Return [x, y] of the center of cell containing provided text 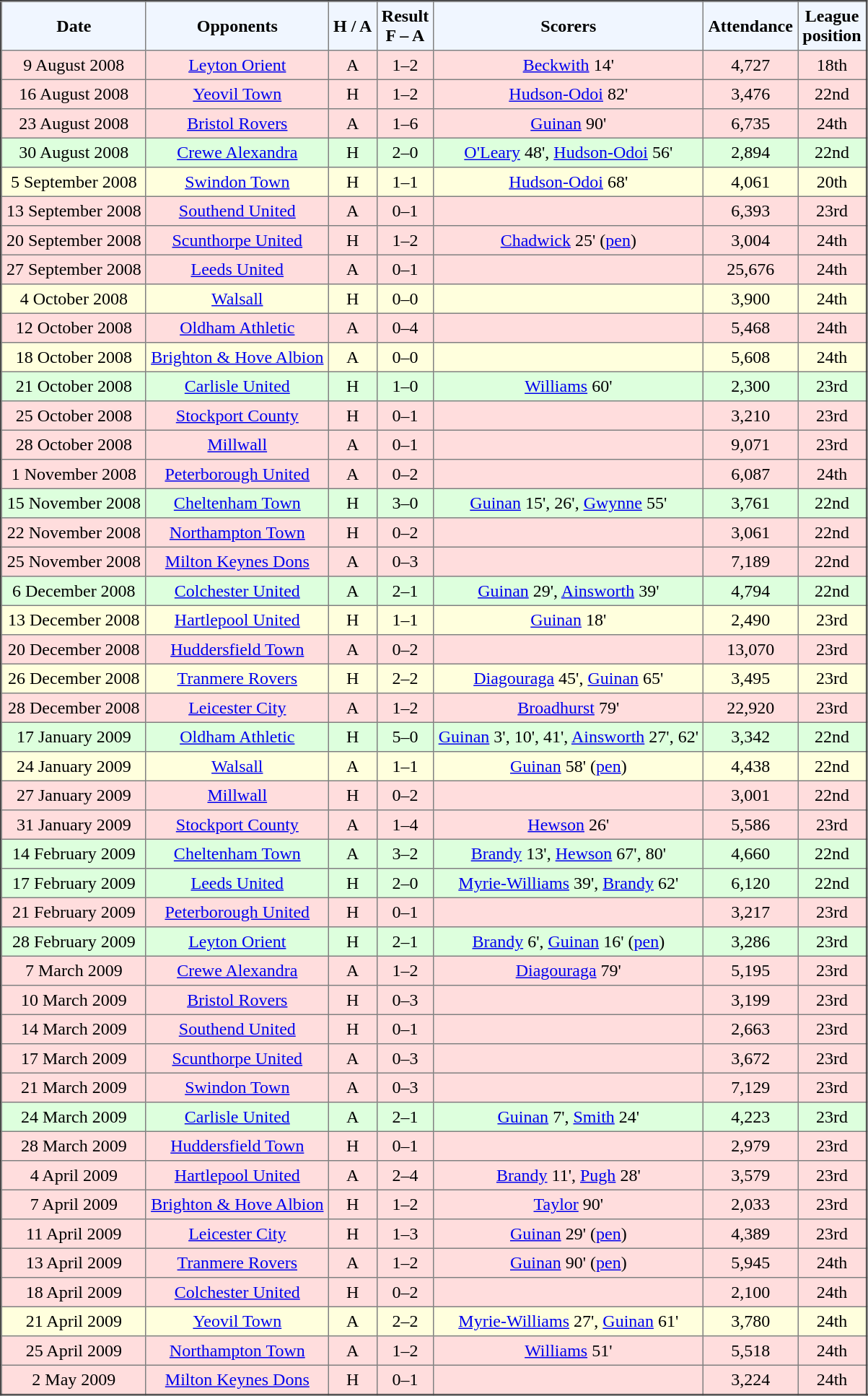
Leagueposition [833, 26]
6,120 [750, 883]
25,676 [750, 269]
7 April 2009 [74, 1204]
3–2 [405, 853]
4,438 [750, 766]
2,300 [750, 386]
3,217 [750, 912]
4,660 [750, 853]
9 August 2008 [74, 65]
Guinan 18' [569, 620]
13,070 [750, 649]
2–4 [405, 1175]
3,001 [750, 795]
13 September 2008 [74, 211]
1–3 [405, 1234]
3,004 [750, 240]
ResultF – A [405, 26]
1 November 2008 [74, 474]
17 January 2009 [74, 737]
5,608 [750, 357]
24 March 2009 [74, 1117]
3,210 [750, 416]
26 December 2008 [74, 678]
10 March 2009 [74, 1000]
2,100 [750, 1292]
11 April 2009 [74, 1234]
Chadwick 25' (pen) [569, 240]
3,579 [750, 1175]
6,087 [750, 474]
4,061 [750, 182]
Diagouraga 79' [569, 970]
Beckwith 14' [569, 65]
5,468 [750, 328]
3,476 [750, 94]
3–0 [405, 503]
3,342 [750, 737]
4,727 [750, 65]
Williams 51' [569, 1351]
18 October 2008 [74, 357]
21 February 2009 [74, 912]
2,894 [750, 152]
2 May 2009 [74, 1379]
30 August 2008 [74, 152]
27 January 2009 [74, 795]
Attendance [750, 26]
Williams 60' [569, 386]
9,071 [750, 444]
6,393 [750, 211]
1–6 [405, 123]
21 April 2009 [74, 1321]
3,224 [750, 1379]
Hudson-Odoi 68' [569, 182]
Brandy 6', Guinan 16' (pen) [569, 941]
3,199 [750, 1000]
18th [833, 65]
28 December 2008 [74, 708]
4,389 [750, 1234]
4,794 [750, 591]
2,663 [750, 1029]
5 September 2008 [74, 182]
25 November 2008 [74, 561]
Broadhurst 79' [569, 708]
Guinan 90' [569, 123]
14 March 2009 [74, 1029]
2,490 [750, 620]
1–4 [405, 825]
3,495 [750, 678]
16 August 2008 [74, 94]
5,586 [750, 825]
0–4 [405, 328]
7,129 [750, 1087]
23 August 2008 [74, 123]
Hewson 26' [569, 825]
31 January 2009 [74, 825]
3,780 [750, 1321]
17 March 2009 [74, 1058]
27 September 2008 [74, 269]
Guinan 58' (pen) [569, 766]
Guinan 29' (pen) [569, 1234]
28 February 2009 [74, 941]
Brandy 13', Hewson 67', 80' [569, 853]
3,061 [750, 532]
Guinan 7', Smith 24' [569, 1117]
Scorers [569, 26]
7,189 [750, 561]
Myrie-Williams 39', Brandy 62' [569, 883]
15 November 2008 [74, 503]
Taylor 90' [569, 1204]
3,900 [750, 299]
Opponents [237, 26]
22,920 [750, 708]
25 April 2009 [74, 1351]
6 December 2008 [74, 591]
H / A [352, 26]
4 April 2009 [74, 1175]
Diagouraga 45', Guinan 65' [569, 678]
17 February 2009 [74, 883]
28 March 2009 [74, 1146]
21 October 2008 [74, 386]
3,286 [750, 941]
2,979 [750, 1146]
4,223 [750, 1117]
6,735 [750, 123]
25 October 2008 [74, 416]
O'Leary 48', Hudson-Odoi 56' [569, 152]
22 November 2008 [74, 532]
5,945 [750, 1263]
Guinan 90' (pen) [569, 1263]
21 March 2009 [74, 1087]
Guinan 29', Ainsworth 39' [569, 591]
2,033 [750, 1204]
18 April 2009 [74, 1292]
12 October 2008 [74, 328]
4 October 2008 [74, 299]
5,518 [750, 1351]
14 February 2009 [74, 853]
1–0 [405, 386]
13 December 2008 [74, 620]
Date [74, 26]
7 March 2009 [74, 970]
Hudson-Odoi 82' [569, 94]
13 April 2009 [74, 1263]
Myrie-Williams 27', Guinan 61' [569, 1321]
5,195 [750, 970]
Brandy 11', Pugh 28' [569, 1175]
24 January 2009 [74, 766]
3,672 [750, 1058]
5–0 [405, 737]
3,761 [750, 503]
28 October 2008 [74, 444]
Guinan 3', 10', 41', Ainsworth 27', 62' [569, 737]
Guinan 15', 26', Gwynne 55' [569, 503]
20th [833, 182]
20 December 2008 [74, 649]
20 September 2008 [74, 240]
